Detect which cell encompasses the target text, then output its (x, y) center coordinate. 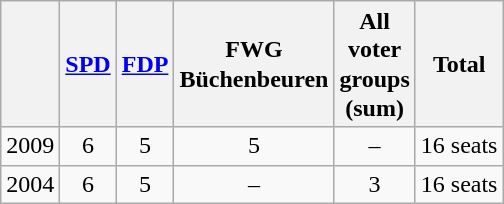
3 (374, 184)
Total (459, 64)
2004 (30, 184)
2009 (30, 146)
SPD (88, 64)
Allvotergroups(sum) (374, 64)
FDP (145, 64)
FWGBüchenbeuren (254, 64)
